For the text-containing cell, return its midpoint in [X, Y] coordinate format. 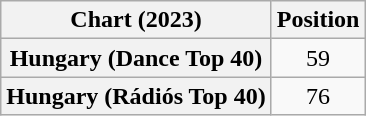
59 [318, 58]
76 [318, 96]
Chart (2023) [136, 20]
Position [318, 20]
Hungary (Dance Top 40) [136, 58]
Hungary (Rádiós Top 40) [136, 96]
